Pinpoint the cell where the given text exists, returning its (X, Y) midpoint coordinate. 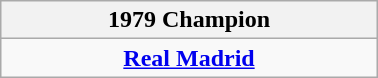
1979 Champion (189, 20)
Real Madrid (189, 58)
